Detect which cell encompasses the target text, then output its (X, Y) center coordinate. 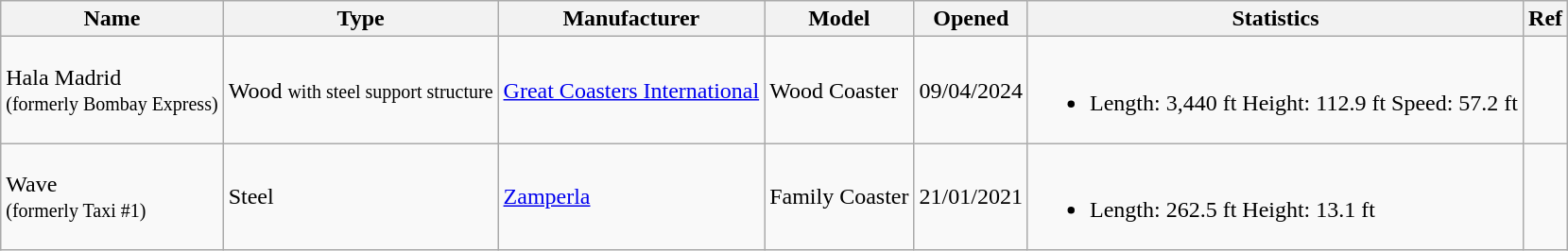
Steel (361, 196)
Hala Madrid(formerly Bombay Express) (112, 91)
Wood Coaster (839, 91)
Zamperla (631, 196)
Opened (971, 19)
Wood with steel support structure (361, 91)
Statistics (1275, 19)
Length: 3,440 ft Height: 112.9 ft Speed: 57.2 ft (1275, 91)
Length: 262.5 ft Height: 13.1 ft (1275, 196)
Great Coasters International (631, 91)
Manufacturer (631, 19)
Name (112, 19)
Family Coaster (839, 196)
Ref (1546, 19)
Type (361, 19)
Model (839, 19)
21/01/2021 (971, 196)
Wave(formerly Taxi #1) (112, 196)
09/04/2024 (971, 91)
